Provide the (X, Y) coordinate of the cell's center where the given text is located.  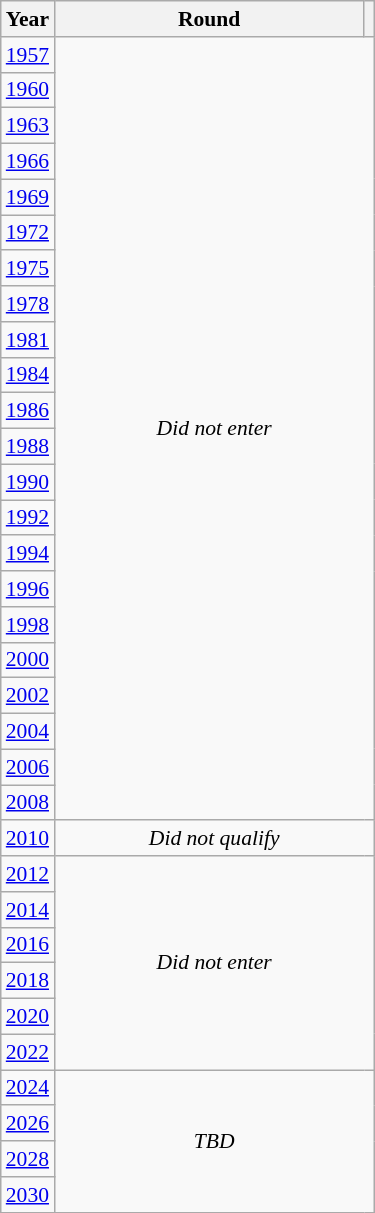
1972 (28, 233)
Did not qualify (214, 839)
1981 (28, 340)
2002 (28, 696)
2006 (28, 767)
1957 (28, 55)
1966 (28, 162)
2000 (28, 660)
2008 (28, 803)
1969 (28, 197)
1988 (28, 447)
2016 (28, 945)
1975 (28, 269)
1963 (28, 126)
1984 (28, 375)
1990 (28, 482)
TBD (214, 1141)
2010 (28, 839)
2028 (28, 1159)
2030 (28, 1195)
2004 (28, 732)
2024 (28, 1088)
2026 (28, 1124)
1960 (28, 90)
2018 (28, 981)
2022 (28, 1052)
1986 (28, 411)
2012 (28, 874)
Year (28, 19)
1978 (28, 304)
1994 (28, 554)
2020 (28, 1017)
1996 (28, 589)
2014 (28, 910)
Round (209, 19)
1998 (28, 625)
1992 (28, 518)
